Identify which cell holds the provided text, then report its [X, Y] central coordinate. 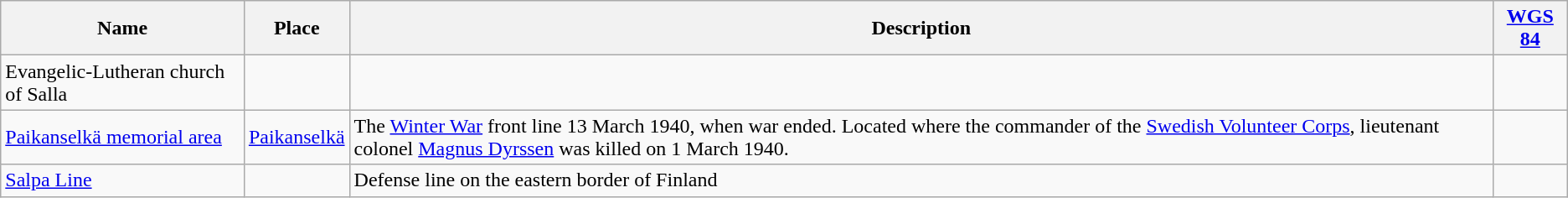
Place [297, 29]
Description [921, 29]
Paikanselkä memorial area [122, 138]
WGS 84 [1529, 29]
Evangelic-Lutheran church of Salla [122, 82]
Paikanselkä [297, 138]
Salpa Line [122, 180]
Name [122, 29]
Defense line on the eastern border of Finland [921, 180]
